Return the (x, y) coordinate for the center point of the cell that contains the specified text.  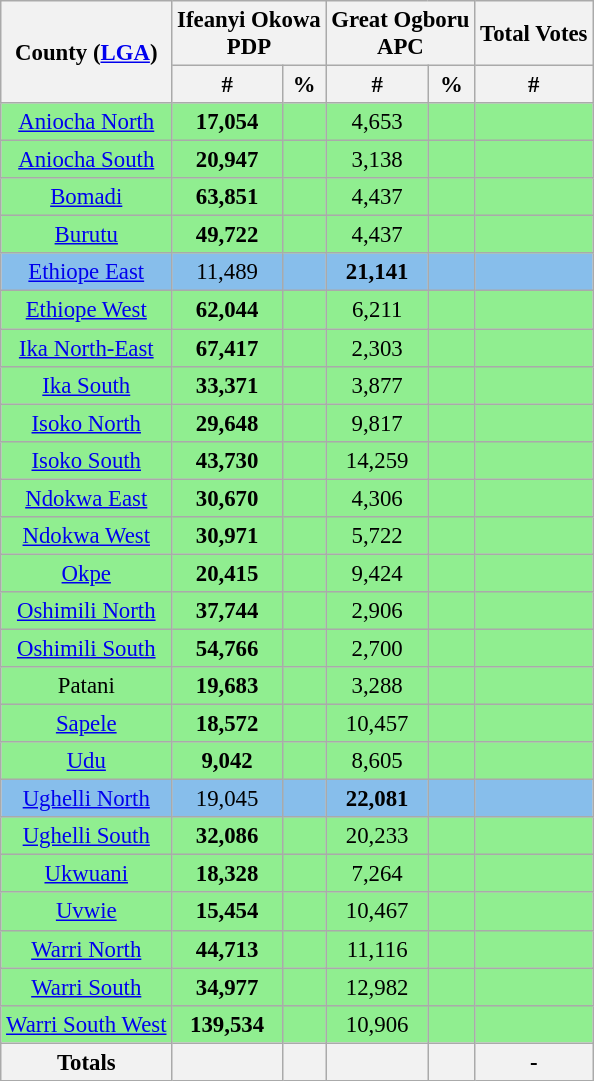
6,211 (377, 310)
30,670 (228, 498)
62,044 (228, 310)
Ethiope East (86, 273)
54,766 (228, 648)
Isoko North (86, 423)
5,722 (377, 536)
4,653 (377, 122)
- (534, 1062)
43,730 (228, 460)
Uvwie (86, 912)
Totals (86, 1062)
17,054 (228, 122)
12,982 (377, 987)
3,138 (377, 160)
19,045 (228, 799)
14,259 (377, 460)
19,683 (228, 686)
Patani (86, 686)
Ndokwa East (86, 498)
4,306 (377, 498)
32,086 (228, 836)
44,713 (228, 949)
49,722 (228, 235)
Warri South (86, 987)
Udu (86, 761)
7,264 (377, 874)
8,605 (377, 761)
Warri North (86, 949)
20,415 (228, 573)
9,042 (228, 761)
15,454 (228, 912)
29,648 (228, 423)
Ika North-East (86, 348)
Oshimili South (86, 648)
18,328 (228, 874)
Ifeanyi OkowaPDP (249, 34)
Ndokwa West (86, 536)
33,371 (228, 385)
County (LGA) (86, 52)
Okpe (86, 573)
Aniocha South (86, 160)
10,467 (377, 912)
Oshimili North (86, 611)
18,572 (228, 724)
Sapele (86, 724)
Great OgboruAPC (400, 34)
Total Votes (534, 34)
Ukwuani (86, 874)
30,971 (228, 536)
11,489 (228, 273)
2,906 (377, 611)
20,233 (377, 836)
Ethiope West (86, 310)
11,116 (377, 949)
Isoko South (86, 460)
10,906 (377, 1024)
Ika South (86, 385)
37,744 (228, 611)
34,977 (228, 987)
Aniocha North (86, 122)
63,851 (228, 197)
139,534 (228, 1024)
9,817 (377, 423)
3,877 (377, 385)
21,141 (377, 273)
Warri South West (86, 1024)
Ughelli South (86, 836)
Ughelli North (86, 799)
67,417 (228, 348)
Burutu (86, 235)
10,457 (377, 724)
Bomadi (86, 197)
20,947 (228, 160)
3,288 (377, 686)
2,700 (377, 648)
9,424 (377, 573)
22,081 (377, 799)
2,303 (377, 348)
